Find where the given text appears and provide that cell's center as (X, Y) coordinate. 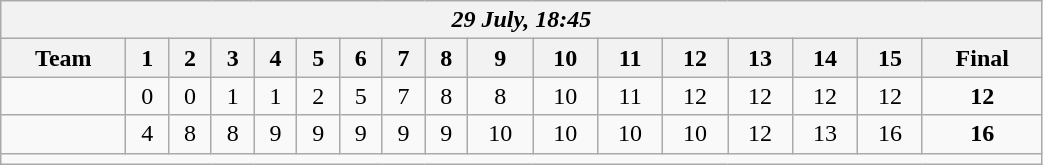
15 (890, 58)
Final (982, 58)
29 July, 18:45 (522, 20)
6 (362, 58)
Team (64, 58)
14 (826, 58)
3 (232, 58)
